Return (x, y) of the center of cell containing provided text 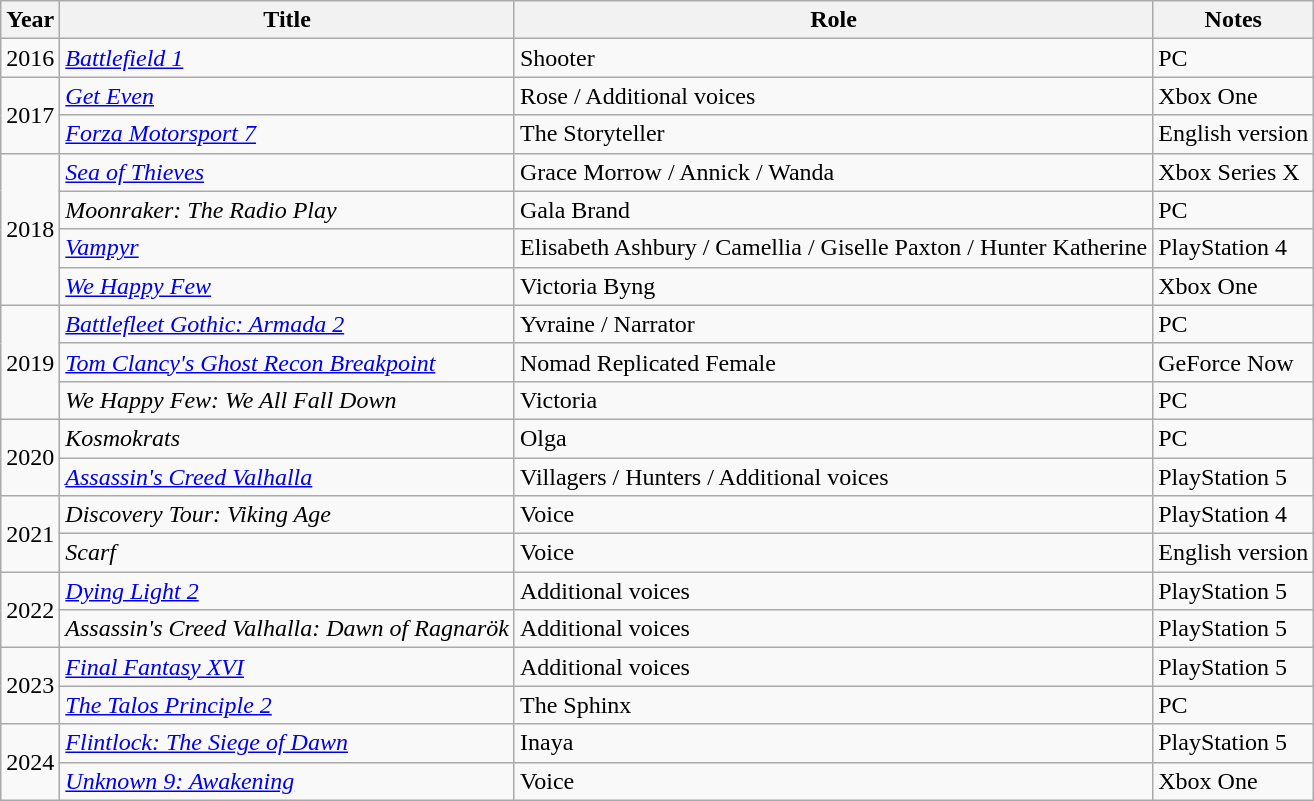
Assassin's Creed Valhalla: Dawn of Ragnarök (288, 629)
Villagers / Hunters / Additional voices (833, 477)
2022 (30, 610)
Yvraine / Narrator (833, 324)
The Sphinx (833, 705)
Forza Motorsport 7 (288, 134)
Moonraker: The Radio Play (288, 210)
Shooter (833, 58)
Year (30, 20)
Sea of Thieves (288, 172)
2024 (30, 762)
Final Fantasy XVI (288, 667)
The Storyteller (833, 134)
2016 (30, 58)
2019 (30, 362)
Kosmokrats (288, 438)
Rose / Additional voices (833, 96)
Inaya (833, 743)
Unknown 9: Awakening (288, 781)
Notes (1234, 20)
Battlefield 1 (288, 58)
Role (833, 20)
Flintlock: The Siege of Dawn (288, 743)
Nomad Replicated Female (833, 362)
We Happy Few (288, 286)
Assassin's Creed Valhalla (288, 477)
Xbox Series X (1234, 172)
2021 (30, 534)
2018 (30, 229)
Battlefleet Gothic: Armada 2 (288, 324)
The Talos Principle 2 (288, 705)
Grace Morrow / Annick / Wanda (833, 172)
2017 (30, 115)
GeForce Now (1234, 362)
Title (288, 20)
Gala Brand (833, 210)
Get Even (288, 96)
Dying Light 2 (288, 591)
Scarf (288, 553)
2020 (30, 457)
Tom Clancy's Ghost Recon Breakpoint (288, 362)
Olga (833, 438)
Discovery Tour: Viking Age (288, 515)
Elisabeth Ashbury / Camellia / Giselle Paxton / Hunter Katherine (833, 248)
Victoria (833, 400)
Victoria Byng (833, 286)
2023 (30, 686)
Vampyr (288, 248)
We Happy Few: We All Fall Down (288, 400)
